Return the (x, y) coordinate for the center point of the cell that contains the specified text.  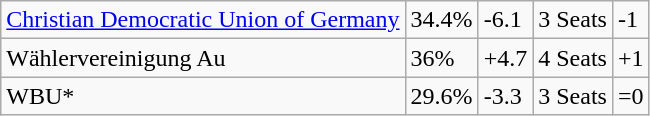
34.4% (442, 20)
WBU* (203, 96)
+1 (630, 58)
=0 (630, 96)
+4.7 (506, 58)
-1 (630, 20)
4 Seats (573, 58)
Christian Democratic Union of Germany (203, 20)
-6.1 (506, 20)
29.6% (442, 96)
-3.3 (506, 96)
36% (442, 58)
Wählervereinigung Au (203, 58)
